Search for the cell housing the specified text and yield its [x, y] center coordinate. 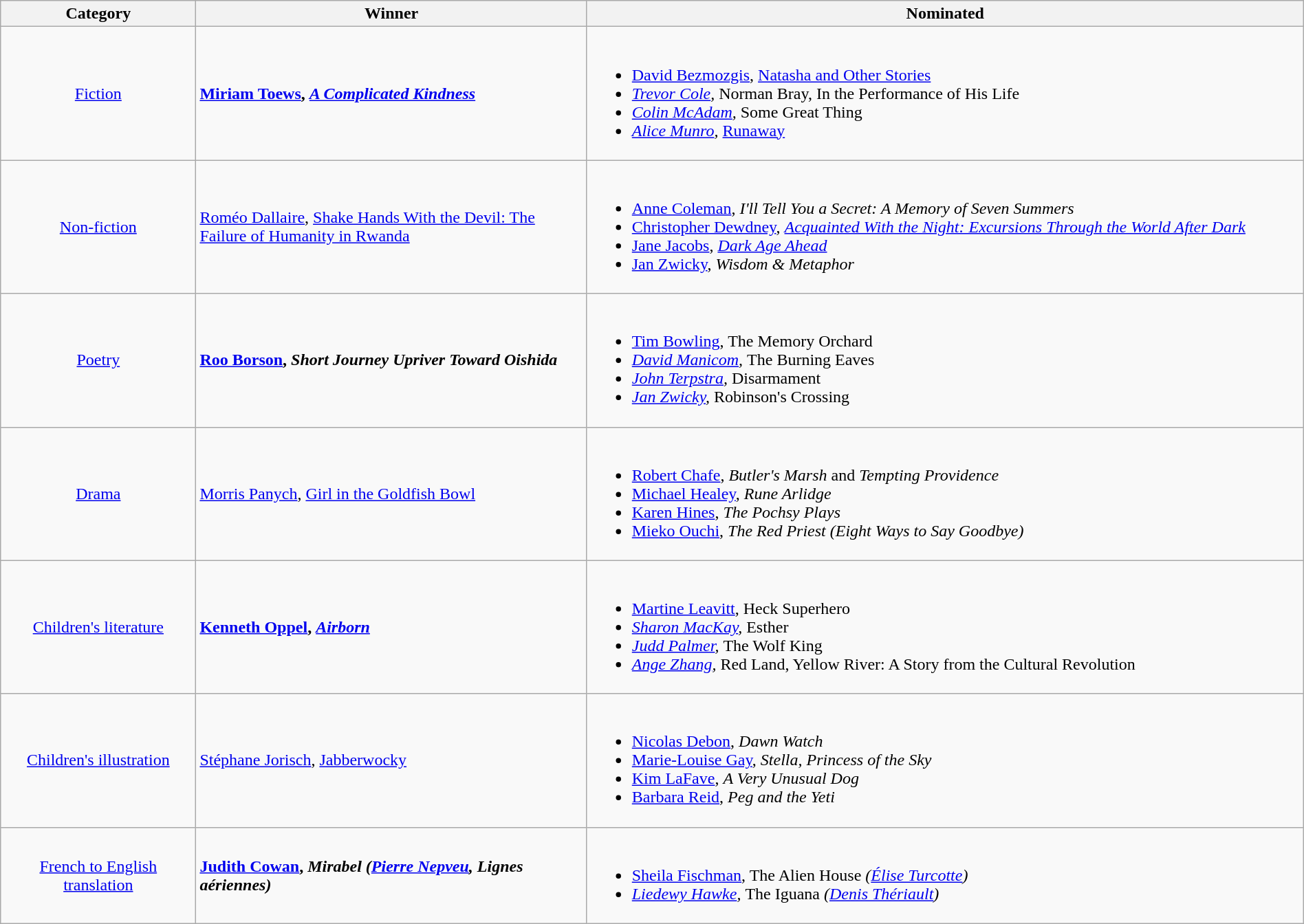
Sheila Fischman, The Alien House (Élise Turcotte)Liedewy Hawke, The Iguana (Denis Thériault) [945, 875]
French to English translation [98, 875]
Children's illustration [98, 760]
Category [98, 14]
Nicolas Debon, Dawn WatchMarie-Louise Gay, Stella, Princess of the SkyKim LaFave, A Very Unusual DogBarbara Reid, Peg and the Yeti [945, 760]
Tim Bowling, The Memory OrchardDavid Manicom, The Burning EavesJohn Terpstra, DisarmamentJan Zwicky, Robinson's Crossing [945, 360]
Poetry [98, 360]
Morris Panych, Girl in the Goldfish Bowl [391, 494]
Winner [391, 14]
Nominated [945, 14]
David Bezmozgis, Natasha and Other StoriesTrevor Cole, Norman Bray, In the Performance of His LifeColin McAdam, Some Great ThingAlice Munro, Runaway [945, 93]
Miriam Toews, A Complicated Kindness [391, 93]
Fiction [98, 93]
Drama [98, 494]
Kenneth Oppel, Airborn [391, 627]
Judith Cowan, Mirabel (Pierre Nepveu, Lignes aériennes) [391, 875]
Roméo Dallaire, Shake Hands With the Devil: The Failure of Humanity in Rwanda [391, 227]
Non-fiction [98, 227]
Children's literature [98, 627]
Roo Borson, Short Journey Upriver Toward Oishida [391, 360]
Stéphane Jorisch, Jabberwocky [391, 760]
